Capture the cell that displays the provided text and extract its [X, Y] central coordinate. 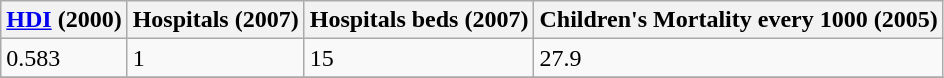
1 [216, 58]
HDI (2000) [64, 20]
15 [419, 58]
0.583 [64, 58]
Hospitals beds (2007) [419, 20]
27.9 [738, 58]
Hospitals (2007) [216, 20]
Children's Mortality every 1000 (2005) [738, 20]
